Pinpoint the cell where the given text exists, returning its [X, Y] midpoint coordinate. 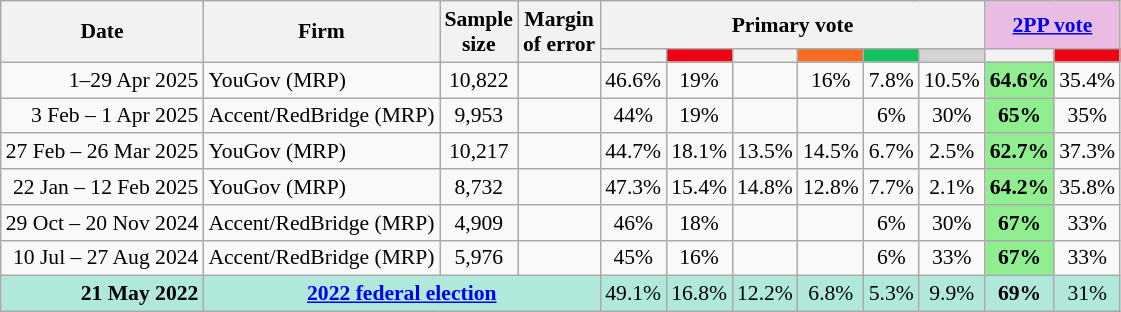
37.3% [1087, 152]
5,976 [479, 258]
18.1% [699, 152]
3 Feb – 1 Apr 2025 [102, 116]
65% [1020, 116]
1–29 Apr 2025 [102, 80]
4,909 [479, 223]
Marginof error [559, 32]
2.5% [952, 152]
6.8% [831, 294]
10,217 [479, 152]
16.8% [699, 294]
35.8% [1087, 187]
46.6% [633, 80]
64.6% [1020, 80]
Firm [321, 32]
31% [1087, 294]
14.8% [765, 187]
12.8% [831, 187]
14.5% [831, 152]
46% [633, 223]
27 Feb – 26 Mar 2025 [102, 152]
22 Jan – 12 Feb 2025 [102, 187]
12.2% [765, 294]
6.7% [892, 152]
10,822 [479, 80]
62.7% [1020, 152]
7.7% [892, 187]
Primary vote [792, 25]
64.2% [1020, 187]
49.1% [633, 294]
35.4% [1087, 80]
Date [102, 32]
2.1% [952, 187]
2022 federal election [402, 294]
10 Jul – 27 Aug 2024 [102, 258]
44% [633, 116]
7.8% [892, 80]
44.7% [633, 152]
29 Oct – 20 Nov 2024 [102, 223]
45% [633, 258]
69% [1020, 294]
47.3% [633, 187]
15.4% [699, 187]
8,732 [479, 187]
9,953 [479, 116]
21 May 2022 [102, 294]
2PP vote [1052, 25]
9.9% [952, 294]
5.3% [892, 294]
35% [1087, 116]
Samplesize [479, 32]
10.5% [952, 80]
18% [699, 223]
13.5% [765, 152]
